Search for the cell housing the specified text and yield its [x, y] center coordinate. 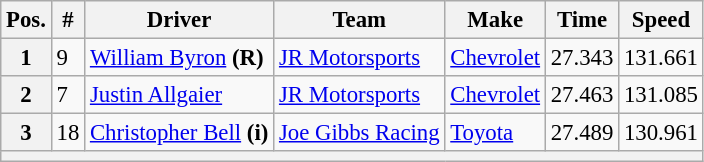
131.661 [662, 58]
27.343 [582, 58]
Toyota [495, 133]
Pos. [26, 20]
Driver [180, 20]
2 [26, 95]
7 [68, 95]
# [68, 20]
Team [360, 20]
131.085 [662, 95]
Justin Allgaier [180, 95]
1 [26, 58]
3 [26, 133]
18 [68, 133]
Make [495, 20]
Christopher Bell (i) [180, 133]
Speed [662, 20]
9 [68, 58]
Joe Gibbs Racing [360, 133]
William Byron (R) [180, 58]
27.489 [582, 133]
Time [582, 20]
27.463 [582, 95]
130.961 [662, 133]
